From the cell containing the given text, extract its center point as (x, y) coordinate. 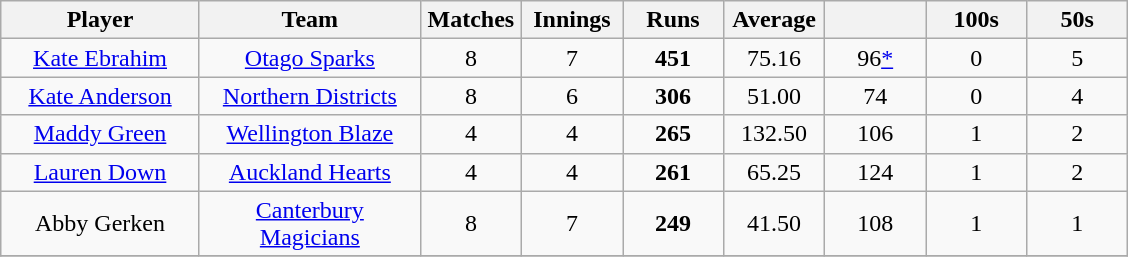
6 (572, 96)
75.16 (774, 58)
124 (876, 172)
50s (1078, 20)
51.00 (774, 96)
100s (976, 20)
261 (672, 172)
106 (876, 134)
132.50 (774, 134)
Team (310, 20)
5 (1078, 58)
451 (672, 58)
Kate Anderson (100, 96)
Maddy Green (100, 134)
Auckland Hearts (310, 172)
96* (876, 58)
Kate Ebrahim (100, 58)
Wellington Blaze (310, 134)
Northern Districts (310, 96)
108 (876, 224)
249 (672, 224)
Matches (470, 20)
265 (672, 134)
Abby Gerken (100, 224)
306 (672, 96)
Innings (572, 20)
65.25 (774, 172)
Canterbury Magicians (310, 224)
Runs (672, 20)
Player (100, 20)
Average (774, 20)
Lauren Down (100, 172)
Otago Sparks (310, 58)
74 (876, 96)
41.50 (774, 224)
